Return (X, Y) of the center of cell containing provided text 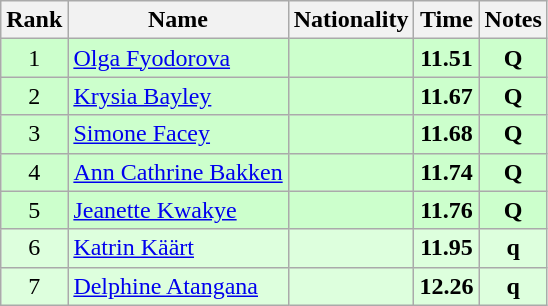
Jeanette Kwakye (178, 210)
11.68 (446, 134)
3 (34, 134)
Ann Cathrine Bakken (178, 172)
2 (34, 96)
12.26 (446, 286)
6 (34, 248)
Delphine Atangana (178, 286)
11.51 (446, 58)
7 (34, 286)
Olga Fyodorova (178, 58)
Krysia Bayley (178, 96)
11.74 (446, 172)
Katrin Käärt (178, 248)
Time (446, 20)
5 (34, 210)
1 (34, 58)
11.76 (446, 210)
Rank (34, 20)
11.95 (446, 248)
Simone Facey (178, 134)
Name (178, 20)
Notes (513, 20)
11.67 (446, 96)
Nationality (351, 20)
4 (34, 172)
